For the text-containing cell, return its midpoint in (X, Y) coordinate format. 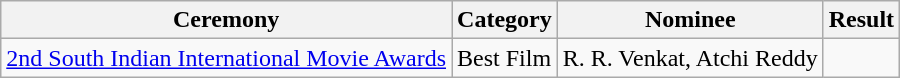
Category (505, 20)
R. R. Venkat, Atchi Reddy (690, 58)
Ceremony (226, 20)
Best Film (505, 58)
Result (861, 20)
2nd South Indian International Movie Awards (226, 58)
Nominee (690, 20)
